Find where the given text appears and provide that cell's center as (X, Y) coordinate. 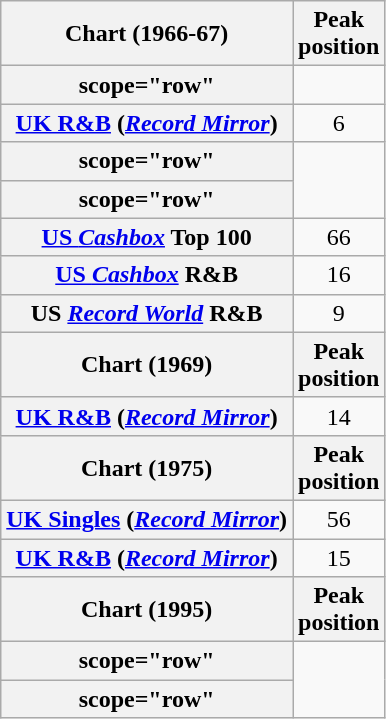
Chart (1969) (147, 364)
56 (338, 519)
6 (338, 123)
14 (338, 416)
Chart (1966-67) (147, 34)
Chart (1995) (147, 610)
US Cashbox R&B (147, 275)
US Record World R&B (147, 313)
16 (338, 275)
US Cashbox Top 100 (147, 237)
9 (338, 313)
66 (338, 237)
15 (338, 557)
Chart (1975) (147, 468)
UK Singles (Record Mirror) (147, 519)
